Capture the cell that displays the provided text and extract its [X, Y] central coordinate. 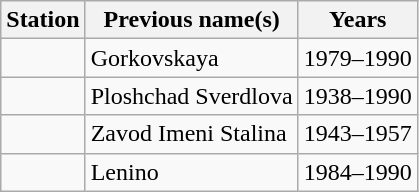
Station [43, 20]
Lenino [192, 172]
Years [358, 20]
Ploshchad Sverdlova [192, 96]
1979–1990 [358, 58]
1984–1990 [358, 172]
Zavod Imeni Stalina [192, 134]
1938–1990 [358, 96]
Gorkovskaya [192, 58]
Previous name(s) [192, 20]
1943–1957 [358, 134]
